Detect which cell encompasses the target text, then output its (x, y) center coordinate. 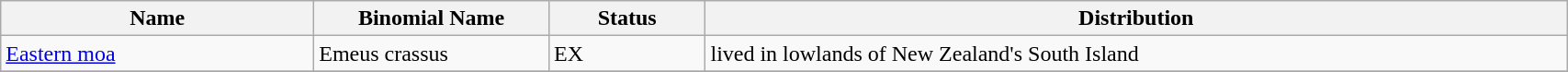
Eastern moa (158, 54)
Emeus crassus (432, 54)
Status (626, 18)
EX (626, 54)
lived in lowlands of New Zealand's South Island (1136, 54)
Name (158, 18)
Distribution (1136, 18)
Binomial Name (432, 18)
